From the cell containing the given text, extract its center point as [x, y] coordinate. 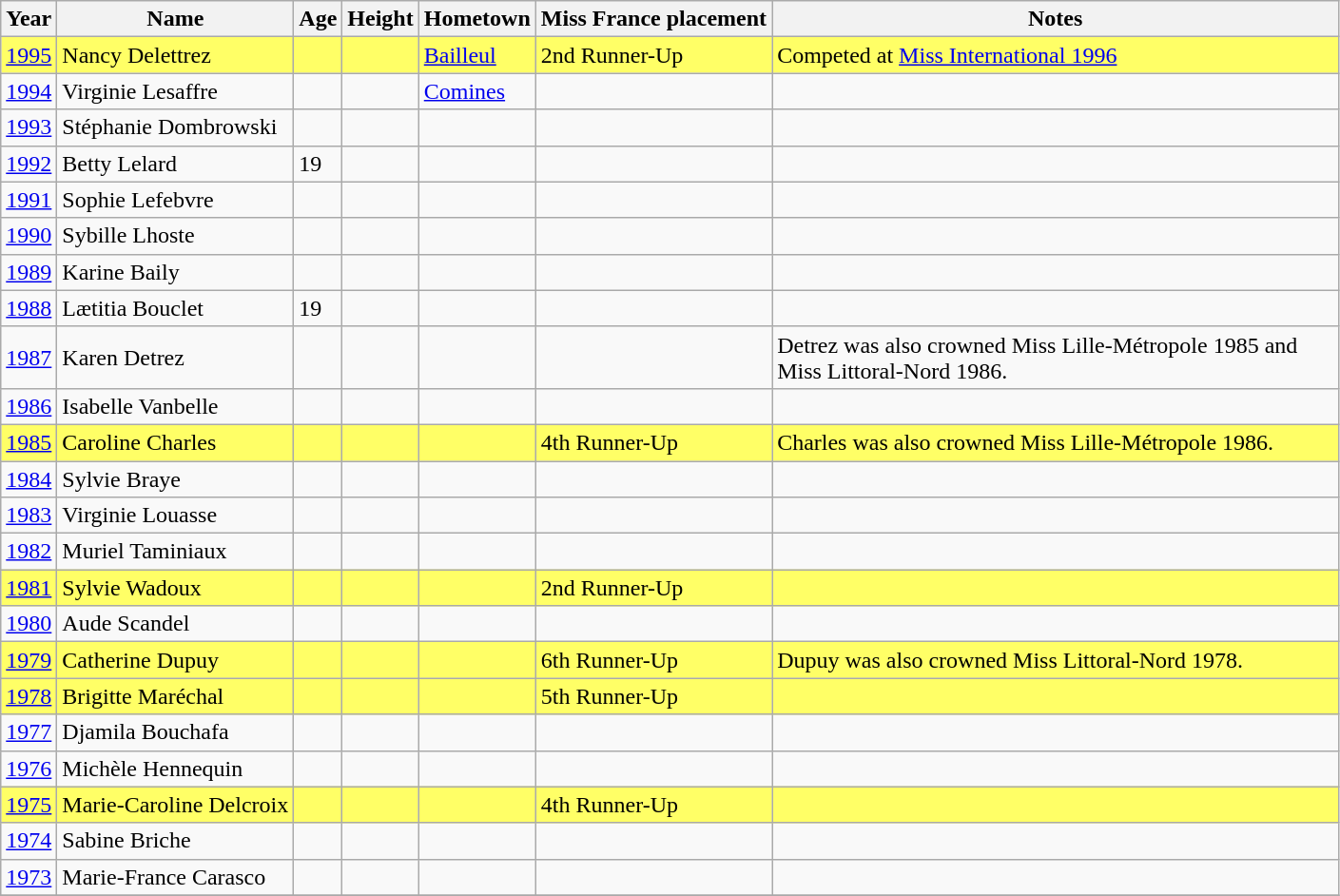
Marie-Caroline Delcroix [175, 805]
Sylvie Wadoux [175, 588]
Year [29, 19]
Height [380, 19]
1989 [29, 272]
Marie-France Carasco [175, 877]
1984 [29, 478]
1974 [29, 841]
1987 [29, 358]
1991 [29, 200]
6th Runner-Up [653, 660]
1992 [29, 164]
1978 [29, 696]
Virginie Lesaffre [175, 91]
Betty Lelard [175, 164]
Caroline Charles [175, 442]
Sylvie Braye [175, 478]
1979 [29, 660]
1976 [29, 769]
1975 [29, 805]
1983 [29, 516]
Notes [1056, 19]
Catherine Dupuy [175, 660]
Stéphanie Dombrowski [175, 127]
Hometown [477, 19]
1995 [29, 55]
1985 [29, 442]
1990 [29, 236]
Age [318, 19]
1986 [29, 406]
1993 [29, 127]
Name [175, 19]
Competed at Miss International 1996 [1056, 55]
Brigitte Maréchal [175, 696]
1982 [29, 552]
Dupuy was also crowned Miss Littoral-Nord 1978. [1056, 660]
Karine Baily [175, 272]
1977 [29, 732]
Bailleul [477, 55]
Nancy Delettrez [175, 55]
Djamila Bouchafa [175, 732]
Karen Detrez [175, 358]
1988 [29, 308]
Isabelle Vanbelle [175, 406]
1980 [29, 624]
Detrez was also crowned Miss Lille-Métropole 1985 and Miss Littoral-Nord 1986. [1056, 358]
Sybille Lhoste [175, 236]
Sophie Lefebvre [175, 200]
Muriel Taminiaux [175, 552]
Comines [477, 91]
1994 [29, 91]
Charles was also crowned Miss Lille-Métropole 1986. [1056, 442]
1973 [29, 877]
Virginie Louasse [175, 516]
5th Runner-Up [653, 696]
1981 [29, 588]
Sabine Briche [175, 841]
Michèle Hennequin [175, 769]
Miss France placement [653, 19]
Aude Scandel [175, 624]
Lætitia Bouclet [175, 308]
